From the cell containing the given text, extract its center point as [x, y] coordinate. 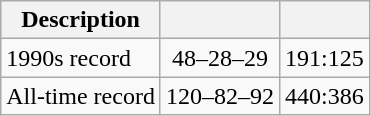
All-time record [81, 96]
191:125 [324, 58]
120–82–92 [220, 96]
440:386 [324, 96]
Description [81, 20]
48–28–29 [220, 58]
1990s record [81, 58]
